Locate the cell with the specified text and output its (X, Y) center coordinate. 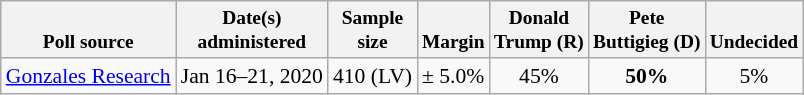
Jan 16–21, 2020 (252, 76)
5% (754, 76)
410 (LV) (372, 76)
50% (646, 76)
Undecided (754, 30)
Margin (453, 30)
DonaldTrump (R) (538, 30)
Gonzales Research (88, 76)
Date(s)administered (252, 30)
PeteButtigieg (D) (646, 30)
Samplesize (372, 30)
45% (538, 76)
± 5.0% (453, 76)
Poll source (88, 30)
